Locate the cell with the specified text and output its (X, Y) center coordinate. 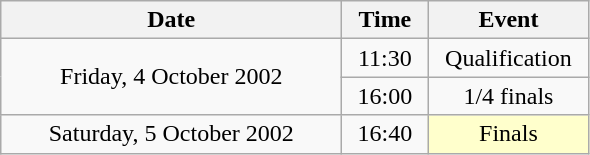
Date (172, 20)
1/4 finals (508, 96)
11:30 (385, 58)
Friday, 4 October 2002 (172, 77)
16:40 (385, 134)
Time (385, 20)
16:00 (385, 96)
Qualification (508, 58)
Event (508, 20)
Saturday, 5 October 2002 (172, 134)
Finals (508, 134)
